Output the (x, y) coordinate of the center of the cell containing the given text.  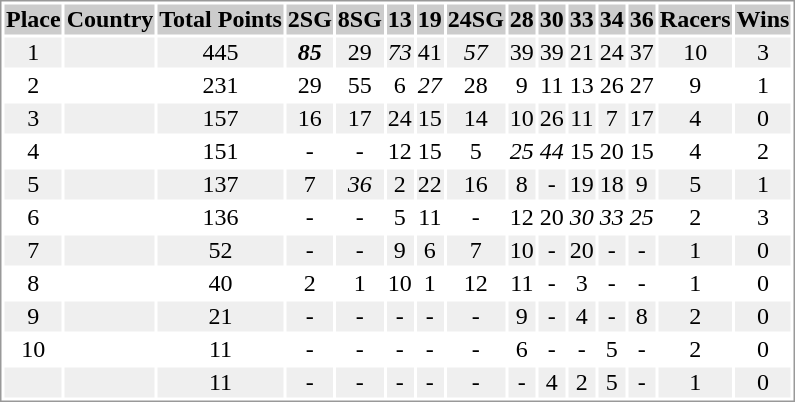
8SG (360, 19)
Wins (763, 19)
44 (552, 151)
34 (612, 19)
73 (400, 53)
Place (33, 19)
Country (110, 19)
37 (642, 53)
2SG (310, 19)
85 (310, 53)
55 (360, 85)
24SG (476, 19)
231 (220, 85)
151 (220, 151)
18 (612, 185)
40 (220, 283)
445 (220, 53)
57 (476, 53)
14 (476, 119)
22 (430, 185)
52 (220, 251)
136 (220, 217)
41 (430, 53)
Total Points (220, 19)
157 (220, 119)
Racers (695, 19)
137 (220, 185)
